Find where the given text appears and provide that cell's center as [X, Y] coordinate. 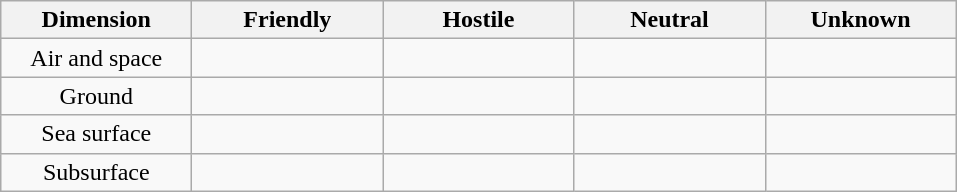
Subsurface [96, 172]
Friendly [288, 20]
Unknown [860, 20]
Hostile [478, 20]
Air and space [96, 58]
Neutral [670, 20]
Sea surface [96, 134]
Dimension [96, 20]
Ground [96, 96]
